Pinpoint the cell where the given text exists, returning its [x, y] midpoint coordinate. 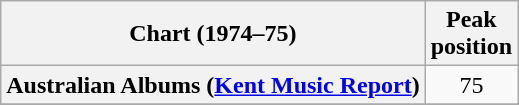
Australian Albums (Kent Music Report) [213, 85]
Peakposition [471, 34]
75 [471, 85]
Chart (1974–75) [213, 34]
